Identify which cell holds the provided text, then report its [X, Y] central coordinate. 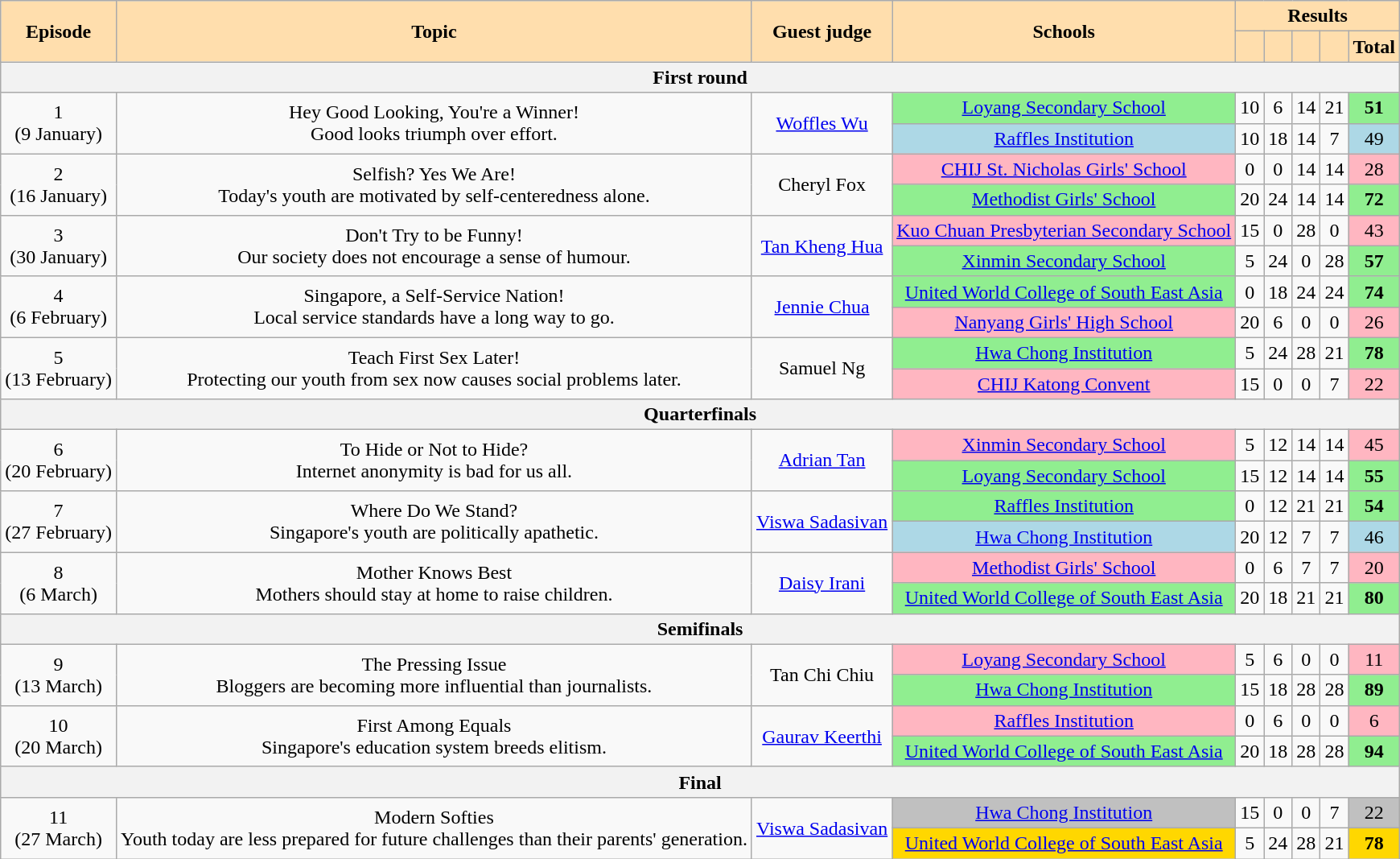
1 (9 January) [59, 123]
Topic [434, 31]
Semifinals [700, 629]
3 (30 January) [59, 246]
Nanyang Girls' High School [1064, 322]
10 (20 March) [59, 736]
45 [1374, 445]
80 [1374, 598]
11 [1374, 659]
2 (16 January) [59, 184]
94 [1374, 751]
Quarterfinals [700, 415]
First Among Equals Singapore's education system breeds elitism. [434, 736]
Daisy Irani [821, 583]
74 [1374, 291]
4 (6 February) [59, 307]
Samuel Ng [821, 368]
Selfish? Yes We Are! Today's youth are motivated by self-centeredness alone. [434, 184]
11 (27 March) [59, 828]
Where Do We Stand? Singapore's youth are politically apathetic. [434, 522]
55 [1374, 476]
5 (13 February) [59, 368]
Kuo Chuan Presbyterian Secondary School [1064, 230]
Final [700, 782]
72 [1374, 200]
Hey Good Looking, You're a Winner! Good looks triumph over effort. [434, 123]
7 (27 February) [59, 522]
Tan Chi Chiu [821, 675]
Modern Softies Youth today are less prepared for future challenges than their parents' generation. [434, 828]
Total [1374, 47]
Singapore, a Self-Service Nation! Local service standards have a long way to go. [434, 307]
8 (6 March) [59, 583]
Cheryl Fox [821, 184]
9 (13 March) [59, 675]
Teach First Sex Later! Protecting our youth from sex now causes social problems later. [434, 368]
6 (20 February) [59, 460]
46 [1374, 537]
Episode [59, 31]
Don't Try to be Funny! Our society does not encourage a sense of humour. [434, 246]
Tan Kheng Hua [821, 246]
54 [1374, 506]
57 [1374, 261]
First round [700, 77]
Gaurav Keerthi [821, 736]
Results [1318, 16]
To Hide or Not to Hide? Internet anonymity is bad for us all. [434, 460]
CHIJ Katong Convent [1064, 384]
43 [1374, 230]
Woffles Wu [821, 123]
Guest judge [821, 31]
Jennie Chua [821, 307]
The Pressing Issue Bloggers are becoming more influential than journalists. [434, 675]
51 [1374, 108]
Adrian Tan [821, 460]
89 [1374, 690]
Schools [1064, 31]
Mother Knows Best Mothers should stay at home to raise children. [434, 583]
49 [1374, 138]
CHIJ St. Nicholas Girls' School [1064, 169]
26 [1374, 322]
